From the cell containing the given text, extract its center point as (x, y) coordinate. 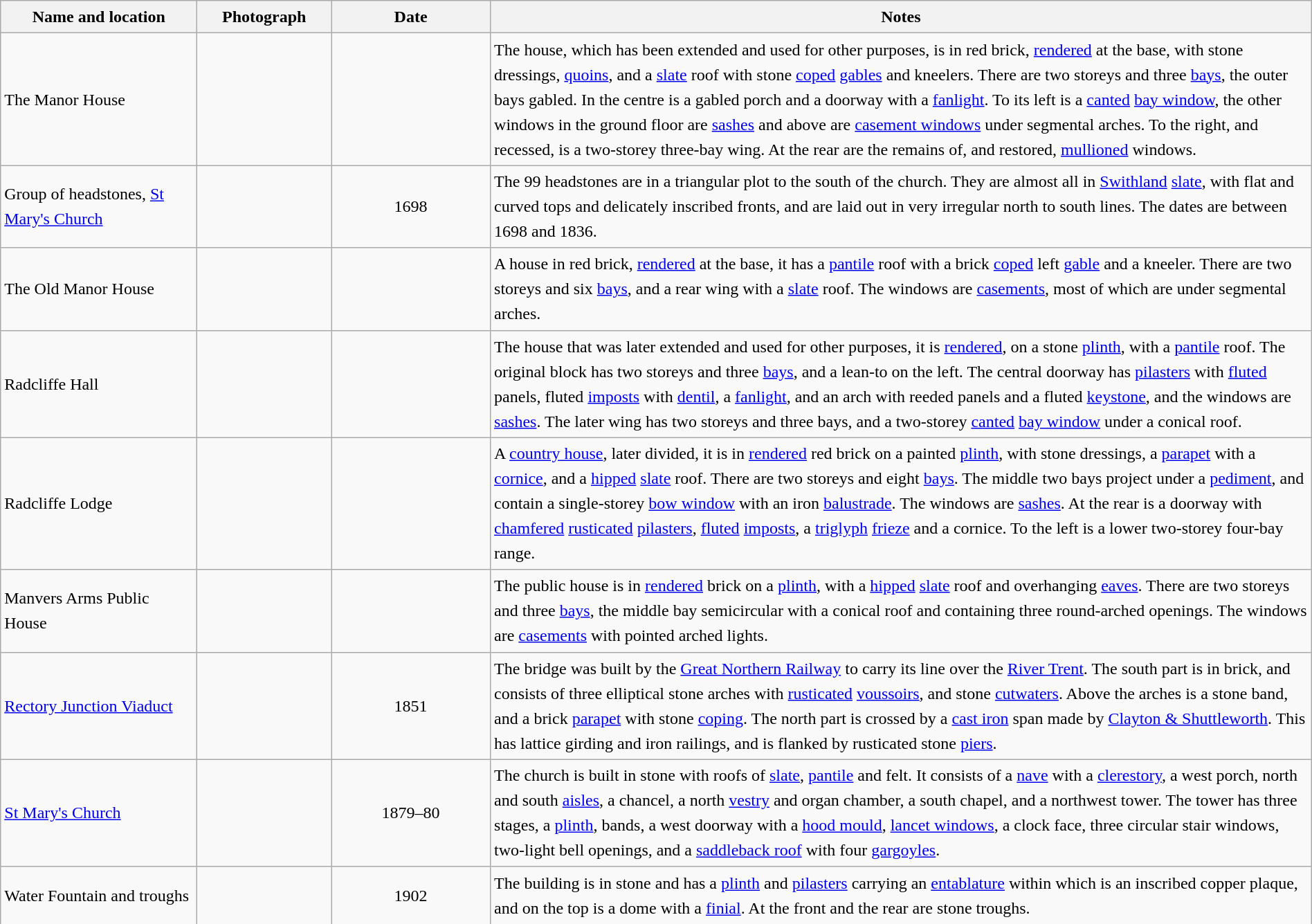
Manvers Arms Public House (99, 610)
Date (411, 17)
1851 (411, 706)
Radcliffe Hall (99, 383)
Radcliffe Lodge (99, 504)
St Mary's Church (99, 813)
Photograph (264, 17)
1879–80 (411, 813)
1902 (411, 896)
Rectory Junction Viaduct (99, 706)
Group of headstones, St Mary's Church (99, 206)
Water Fountain and troughs (99, 896)
Notes (901, 17)
The Old Manor House (99, 289)
The Manor House (99, 100)
Name and location (99, 17)
1698 (411, 206)
